Detect which cell encompasses the target text, then output its [x, y] center coordinate. 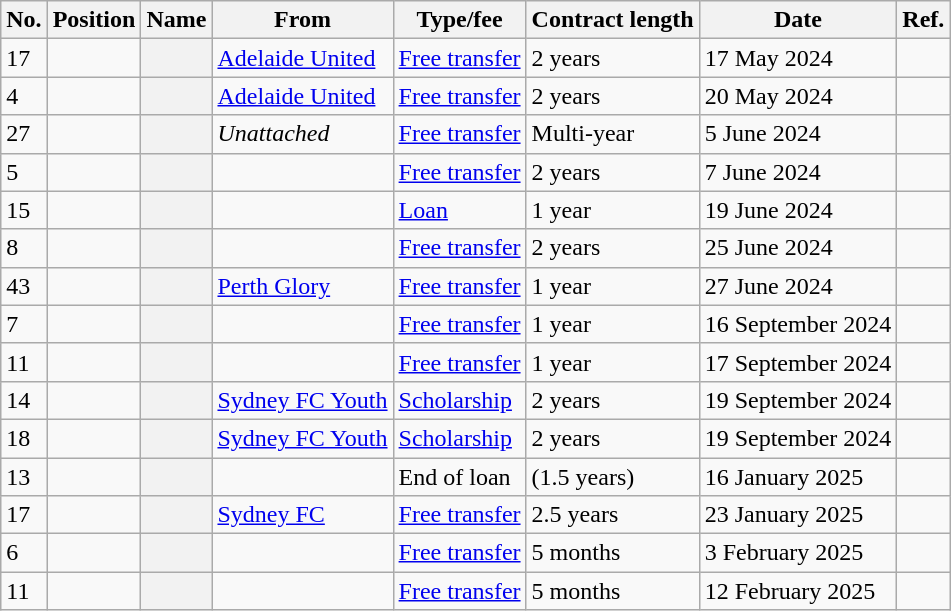
(1.5 years) [612, 477]
14 [24, 400]
12 February 2025 [798, 591]
Name [176, 20]
8 [24, 248]
7 [24, 324]
15 [24, 210]
Loan [460, 210]
6 [24, 553]
7 June 2024 [798, 172]
Contract length [612, 20]
25 June 2024 [798, 248]
Position [94, 20]
27 June 2024 [798, 286]
Perth Glory [302, 286]
27 [24, 134]
3 February 2025 [798, 553]
43 [24, 286]
20 May 2024 [798, 96]
5 June 2024 [798, 134]
Sydney FC [302, 515]
No. [24, 20]
Type/fee [460, 20]
Multi-year [612, 134]
Unattached [302, 134]
16 January 2025 [798, 477]
16 September 2024 [798, 324]
17 September 2024 [798, 362]
18 [24, 438]
19 June 2024 [798, 210]
Ref. [924, 20]
Date [798, 20]
5 [24, 172]
13 [24, 477]
2.5 years [612, 515]
4 [24, 96]
17 May 2024 [798, 58]
From [302, 20]
End of loan [460, 477]
23 January 2025 [798, 515]
